Determine the (x, y) coordinate at the center of the cell enclosing the given text.  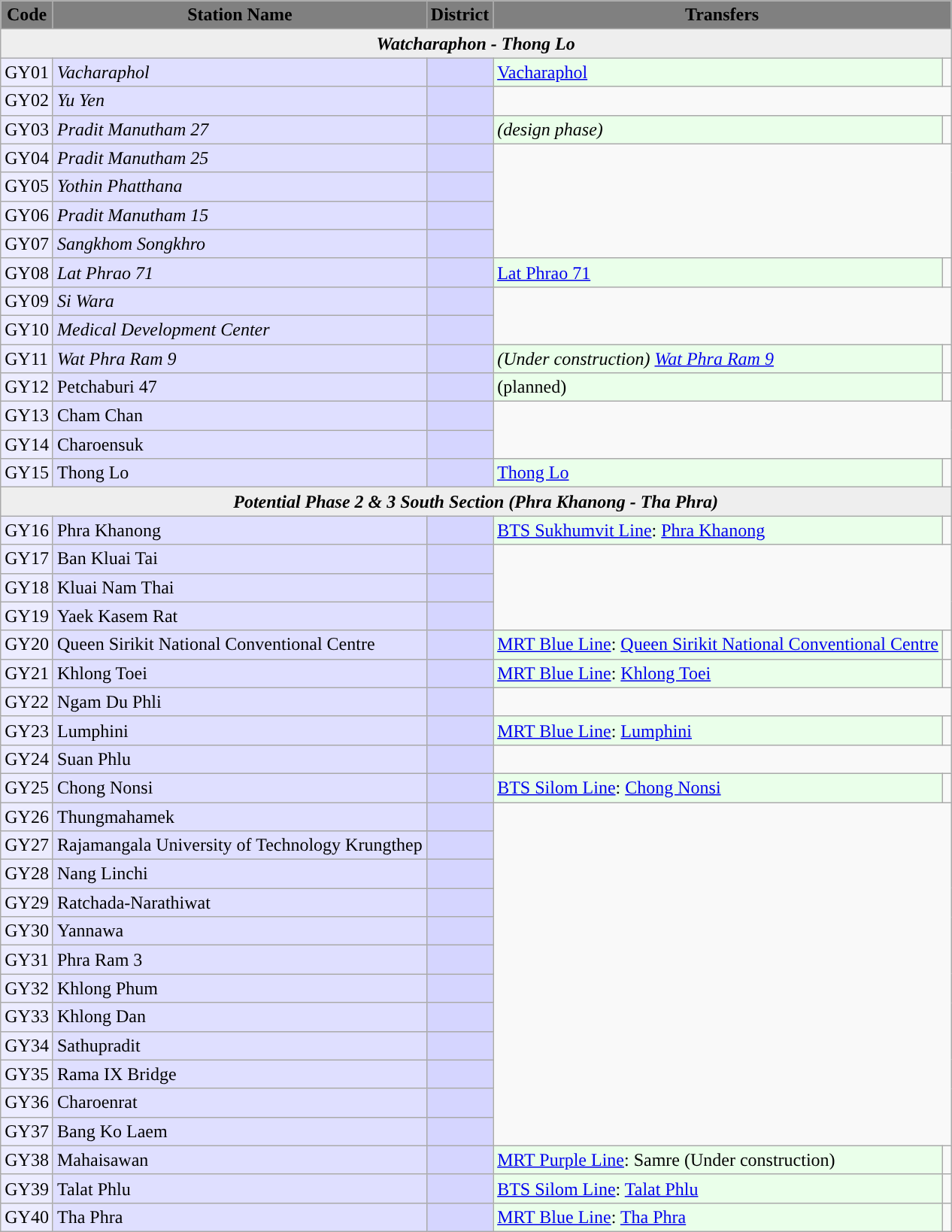
GY03 (27, 129)
Station Name (239, 15)
Phra Ram 3 (239, 960)
GY01 (27, 72)
GY18 (27, 587)
Khlong Toei (239, 673)
GY10 (27, 329)
District (459, 15)
Yothin Phatthana (239, 187)
BTS Sukhumvit Line: Phra Khanong (718, 530)
GY19 (27, 616)
Khlong Phum (239, 988)
GY15 (27, 473)
Suan Phlu (239, 759)
GY09 (27, 301)
Yu Yen (239, 101)
Transfers (722, 15)
GY02 (27, 101)
Ngam Du Phli (239, 702)
Potential Phase 2 & 3 South Section (Phra Khanong - Tha Phra) (476, 502)
(design phase) (718, 129)
Code (27, 15)
(Under construction) Wat Phra Ram 9 (718, 359)
Khlong Dan (239, 1017)
Yaek Kasem Rat (239, 616)
GY31 (27, 960)
GY14 (27, 445)
GY30 (27, 931)
GY16 (27, 530)
Bang Ko Laem (239, 1131)
GY37 (27, 1131)
GY07 (27, 244)
MRT Blue Line: Khlong Toei (718, 673)
MRT Blue Line: Queen Sirikit National Conventional Centre (718, 645)
Yannawa (239, 931)
Pradit Manutham 15 (239, 215)
GY38 (27, 1160)
GY21 (27, 673)
BTS Silom Line: Chong Nonsi (718, 787)
Rajamangala University of Technology Krungthep (239, 845)
GY35 (27, 1074)
MRT Blue Line: Lumphini (718, 730)
MRT Purple Line: Samre (Under construction) (718, 1160)
GY23 (27, 730)
Petchaburi 47 (239, 387)
Pradit Manutham 27 (239, 129)
Watcharaphon - Thong Lo (476, 44)
MRT Blue Line: Tha Phra (718, 1217)
Tha Phra (239, 1217)
GY12 (27, 387)
GY33 (27, 1017)
Sathupradit (239, 1045)
GY27 (27, 845)
GY28 (27, 874)
GY13 (27, 416)
BTS Silom Line: Talat Phlu (718, 1188)
GY04 (27, 158)
Thungmahamek (239, 816)
GY20 (27, 645)
Nang Linchi (239, 874)
Mahaisawan (239, 1160)
Si Wara (239, 301)
GY32 (27, 988)
GY39 (27, 1188)
GY17 (27, 559)
Lumphini (239, 730)
GY24 (27, 759)
GY06 (27, 215)
Phra Khanong (239, 530)
GY34 (27, 1045)
GY29 (27, 903)
GY26 (27, 816)
Queen Sirikit National Conventional Centre (239, 645)
GY25 (27, 787)
Charoenrat (239, 1103)
Cham Chan (239, 416)
Charoensuk (239, 445)
GY11 (27, 359)
Rama IX Bridge (239, 1074)
Wat Phra Ram 9 (239, 359)
GY08 (27, 272)
GY22 (27, 702)
Kluai Nam Thai (239, 587)
Pradit Manutham 25 (239, 158)
Medical Development Center (239, 329)
(planned) (718, 387)
GY40 (27, 1217)
Ban Kluai Tai (239, 559)
Chong Nonsi (239, 787)
Talat Phlu (239, 1188)
GY36 (27, 1103)
Sangkhom Songkhro (239, 244)
Ratchada-Narathiwat (239, 903)
GY05 (27, 187)
